For the text-containing cell, return its midpoint in [x, y] coordinate format. 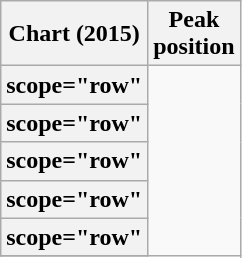
Peakposition [194, 34]
Chart (2015) [74, 34]
